Return the (x, y) coordinate for the center point of the cell that contains the specified text.  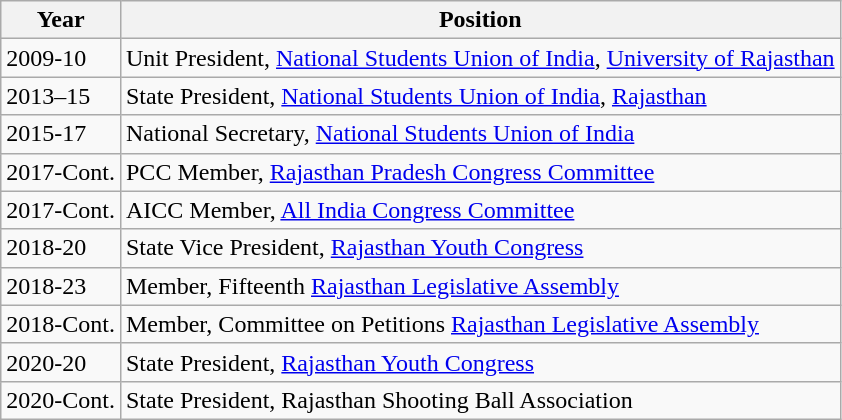
State President, Rajasthan Shooting Ball Association (480, 400)
State President, National Students Union of India, Rajasthan (480, 96)
2015-17 (61, 134)
2018-20 (61, 248)
AICC Member, All India Congress Committee (480, 210)
2020-20 (61, 362)
Member, Committee on Petitions Rajasthan Legislative Assembly (480, 324)
2013–15 (61, 96)
State Vice President, Rajasthan Youth Congress (480, 248)
National Secretary, National Students Union of India (480, 134)
State President, Rajasthan Youth Congress (480, 362)
2018-23 (61, 286)
Unit President, National Students Union of India, University of Rajasthan (480, 58)
2009-10 (61, 58)
Member, Fifteenth Rajasthan Legislative Assembly (480, 286)
2018-Cont. (61, 324)
Year (61, 20)
2020-Cont. (61, 400)
Position (480, 20)
PCC Member, Rajasthan Pradesh Congress Committee (480, 172)
